For the text-containing cell, return its midpoint in (X, Y) coordinate format. 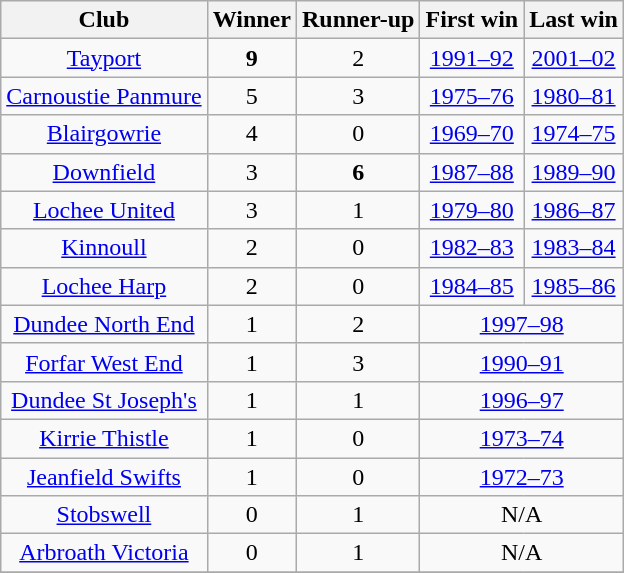
Downfield (104, 172)
1990–91 (522, 362)
1984–85 (472, 286)
Stobswell (104, 515)
Arbroath Victoria (104, 553)
Runner-up (358, 20)
Club (104, 20)
1969–70 (472, 134)
1982–83 (472, 248)
1991–92 (472, 58)
Winner (252, 20)
6 (358, 172)
1975–76 (472, 96)
1974–75 (574, 134)
1987–88 (472, 172)
Dundee North End (104, 324)
Kinnoull (104, 248)
1997–98 (522, 324)
Jeanfield Swifts (104, 477)
1986–87 (574, 210)
Blairgowrie (104, 134)
Lochee United (104, 210)
Forfar West End (104, 362)
Lochee Harp (104, 286)
Tayport (104, 58)
9 (252, 58)
4 (252, 134)
5 (252, 96)
1985–86 (574, 286)
2001–02 (574, 58)
Dundee St Joseph's (104, 400)
1983–84 (574, 248)
Kirrie Thistle (104, 438)
First win (472, 20)
Carnoustie Panmure (104, 96)
1989–90 (574, 172)
1972–73 (522, 477)
1973–74 (522, 438)
1979–80 (472, 210)
Last win (574, 20)
1980–81 (574, 96)
1996–97 (522, 400)
